Output the [x, y] coordinate of the center of the cell containing the given text.  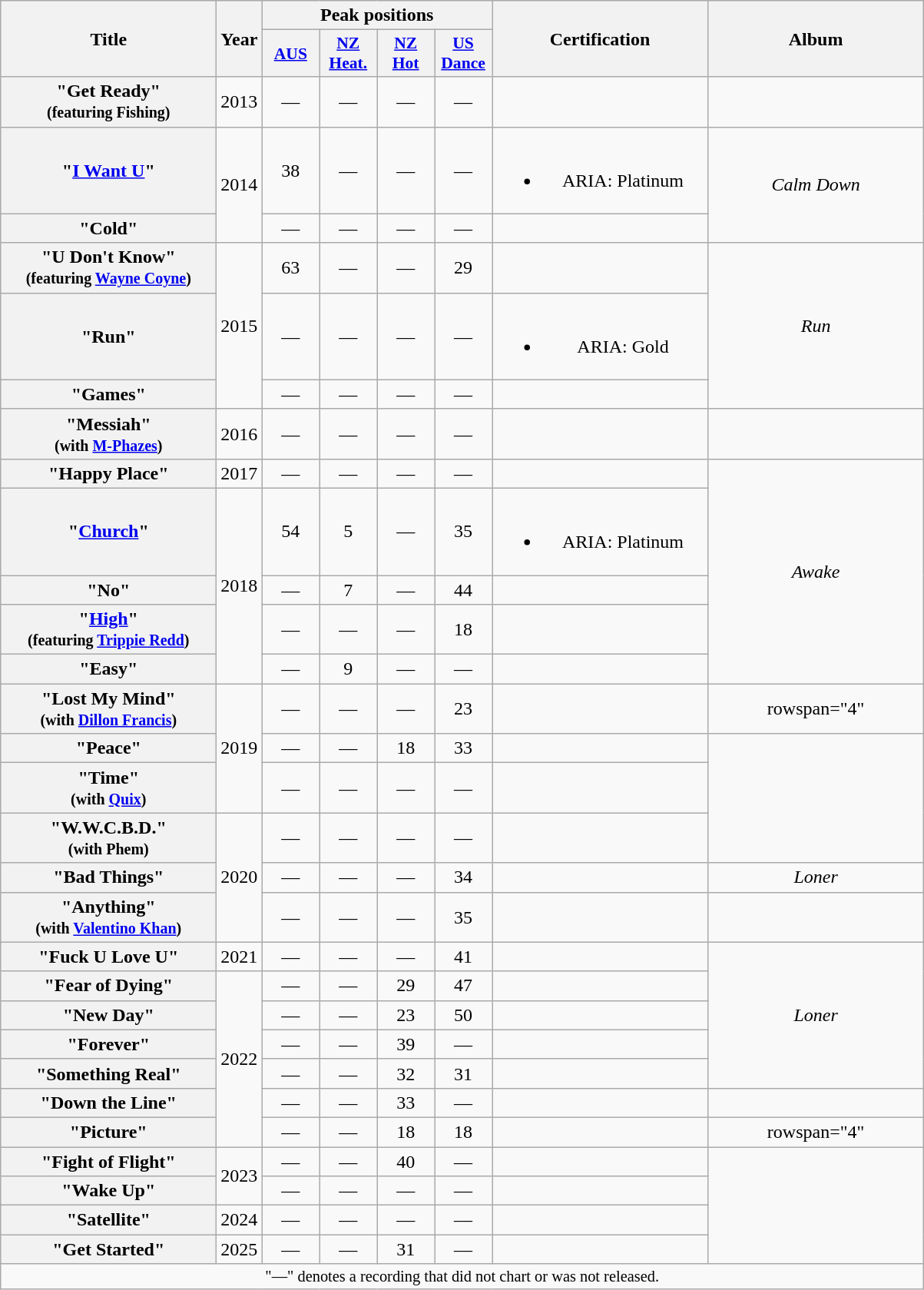
44 [464, 589]
"W.W.C.B.D." (with Phem) [109, 837]
2017 [240, 473]
"I Want U" [109, 171]
USDance [464, 54]
Peak positions [377, 15]
"Time" (with Quix) [109, 788]
54 [290, 532]
2013 [240, 101]
Certification [599, 38]
ARIA: Gold [599, 337]
"Get Ready" (featuring Fishing) [109, 101]
2016 [240, 433]
"Anything" (with Valentino Khan) [109, 917]
"Picture" [109, 1132]
40 [406, 1161]
39 [406, 1044]
"Something Real" [109, 1073]
32 [406, 1073]
2019 [240, 748]
5 [349, 532]
63 [290, 267]
"Peace" [109, 748]
"Down the Line" [109, 1103]
"Fear of Dying" [109, 986]
"U Don't Know" (featuring Wayne Coyne) [109, 267]
41 [464, 957]
2023 [240, 1176]
38 [290, 171]
"Satellite" [109, 1220]
"—" denotes a recording that did not chart or was not released. [462, 1277]
2020 [240, 877]
2025 [240, 1249]
2024 [240, 1220]
Year [240, 38]
"High" (featuring Trippie Redd) [109, 630]
"Easy" [109, 669]
50 [464, 1015]
"Happy Place" [109, 473]
Awake [816, 571]
2018 [240, 585]
"Fight of Flight" [109, 1161]
2014 [240, 184]
34 [464, 877]
9 [349, 669]
NZHeat. [349, 54]
"Cold" [109, 228]
47 [464, 986]
"Get Started" [109, 1249]
"Games" [109, 394]
"Fuck U Love U" [109, 957]
"Forever" [109, 1044]
Album [816, 38]
"Lost My Mind" (with Dillon Francis) [109, 708]
"Bad Things" [109, 877]
"Church" [109, 532]
Calm Down [816, 184]
2021 [240, 957]
"New Day" [109, 1015]
"Messiah"(with M-Phazes) [109, 433]
7 [349, 589]
NZHot [406, 54]
Run [816, 326]
2022 [240, 1059]
"No" [109, 589]
2015 [240, 326]
"Wake Up" [109, 1191]
Title [109, 38]
AUS [290, 54]
"Run" [109, 337]
